For the text-containing cell, return its midpoint in (X, Y) coordinate format. 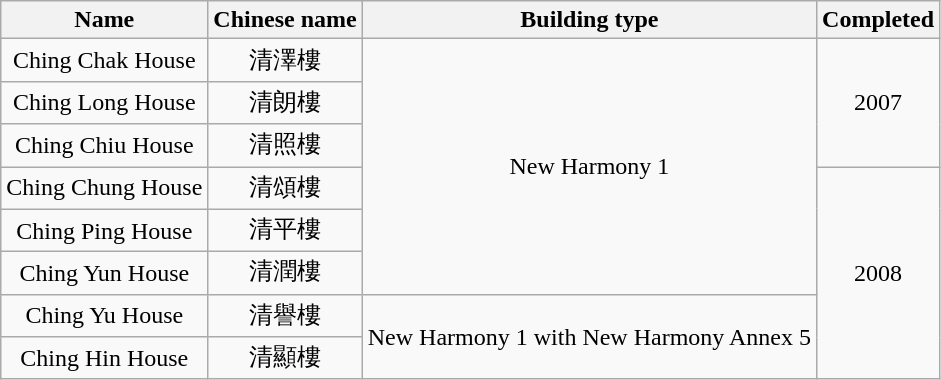
Ching Chung House (104, 188)
清頌樓 (285, 188)
Ching Chak House (104, 60)
清澤樓 (285, 60)
Ching Yu House (104, 316)
New Harmony 1 (589, 166)
Ching Hin House (104, 358)
清顯樓 (285, 358)
Ching Ping House (104, 230)
Ching Long House (104, 102)
Building type (589, 20)
Name (104, 20)
清譽樓 (285, 316)
Chinese name (285, 20)
清照樓 (285, 146)
2008 (878, 272)
清朗樓 (285, 102)
清平樓 (285, 230)
清潤樓 (285, 274)
2007 (878, 103)
New Harmony 1 with New Harmony Annex 5 (589, 336)
Ching Chiu House (104, 146)
Ching Yun House (104, 274)
Completed (878, 20)
